Return the (X, Y) coordinate for the center point of the cell that contains the specified text.  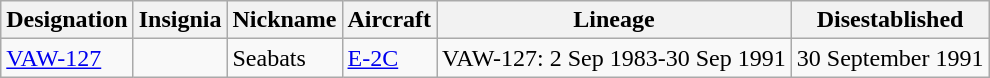
Seabats (284, 58)
Insignia (180, 20)
VAW-127 (67, 58)
Designation (67, 20)
Nickname (284, 20)
30 September 1991 (890, 58)
E-2C (390, 58)
Aircraft (390, 20)
Disestablished (890, 20)
VAW-127: 2 Sep 1983-30 Sep 1991 (614, 58)
Lineage (614, 20)
